Detect which cell encompasses the target text, then output its [x, y] center coordinate. 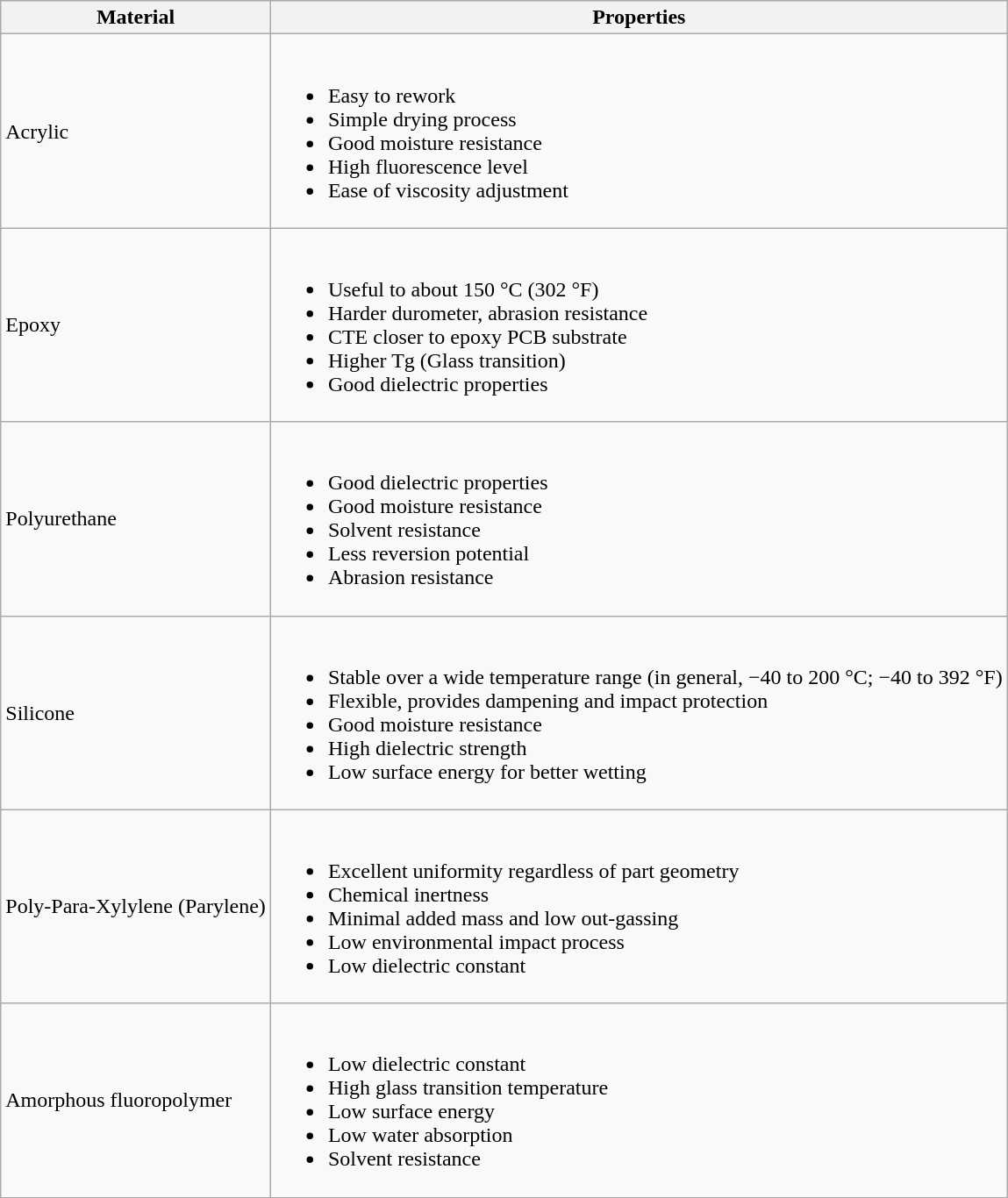
Epoxy [136, 324]
Good dielectric propertiesGood moisture resistanceSolvent resistanceLess reversion potentialAbrasion resistance [639, 519]
Silicone [136, 712]
Poly-Para-Xylylene (Parylene) [136, 907]
Amorphous fluoropolymer [136, 1100]
Material [136, 18]
Low dielectric constantHigh glass transition temperatureLow surface energyLow water absorptionSolvent resistance [639, 1100]
Properties [639, 18]
Acrylic [136, 132]
Polyurethane [136, 519]
Easy to reworkSimple drying processGood moisture resistanceHigh fluorescence levelEase of viscosity adjustment [639, 132]
